Extract the (X, Y) coordinate from the center of the cell holding the provided text.  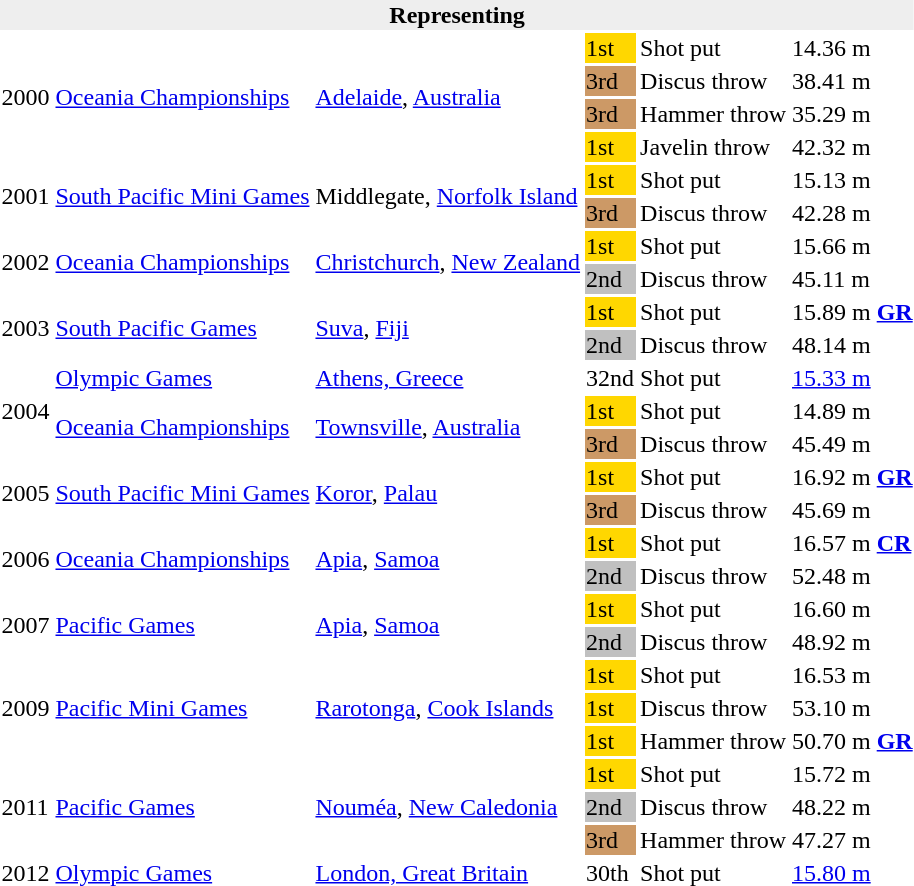
2007 (26, 626)
Representing (457, 15)
Adelaide, Australia (448, 98)
South Pacific Games (182, 328)
2009 (26, 708)
2005 (26, 494)
2004 (26, 411)
2000 (26, 98)
Townsville, Australia (448, 428)
32nd (610, 378)
2011 (26, 807)
Olympic Games (182, 378)
Christchurch, New Zealand (448, 262)
2002 (26, 262)
Pacific Mini Games (182, 708)
Suva, Fiji (448, 328)
Koror, Palau (448, 494)
2001 (26, 196)
Nouméa, New Caledonia (448, 807)
2003 (26, 328)
2006 (26, 560)
Rarotonga, Cook Islands (448, 708)
Javelin throw (714, 147)
Middlegate, Norfolk Island (448, 196)
Athens, Greece (448, 378)
